Provide the (X, Y) coordinate of the cell's center where the given text is located.  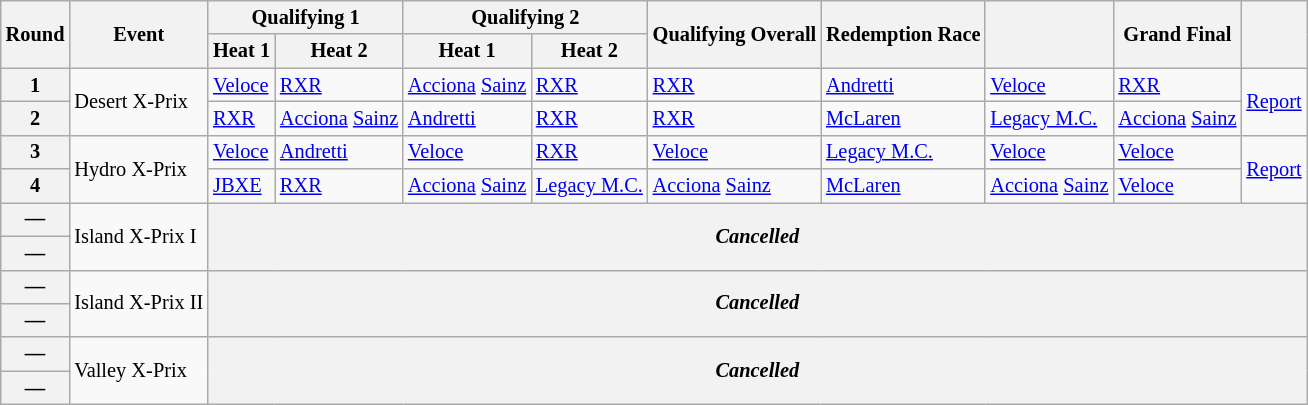
Island X-Prix I (138, 236)
Qualifying 1 (306, 17)
Hydro X-Prix (138, 168)
JBXE (242, 186)
4 (36, 186)
Qualifying Overall (734, 34)
2 (36, 118)
3 (36, 152)
Island X-Prix II (138, 304)
Redemption Race (903, 34)
Valley X-Prix (138, 370)
Desert X-Prix (138, 102)
Qualifying 2 (526, 17)
Grand Final (1177, 34)
Round (36, 34)
1 (36, 85)
Event (138, 34)
